Search for the cell housing the specified text and yield its (X, Y) center coordinate. 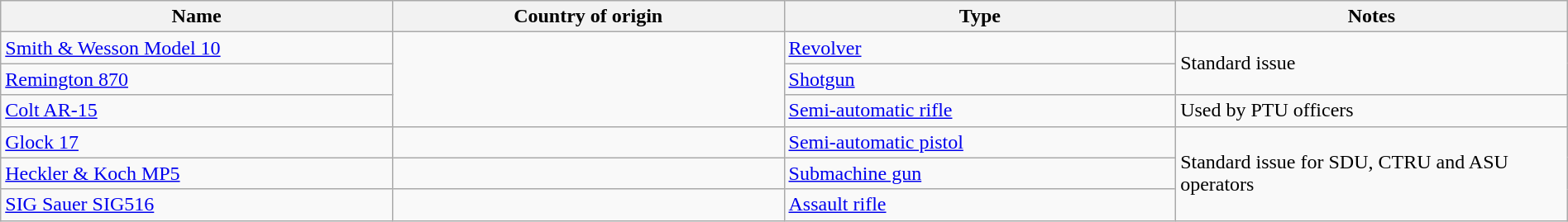
Submachine gun (980, 173)
Heckler & Koch MP5 (197, 173)
Semi-automatic pistol (980, 142)
Glock 17 (197, 142)
Colt AR-15 (197, 111)
Assault rifle (980, 205)
Smith & Wesson Model 10 (197, 48)
Revolver (980, 48)
Shotgun (980, 79)
Country of origin (588, 17)
Name (197, 17)
Semi-automatic rifle (980, 111)
SIG Sauer SIG516 (197, 205)
Standard issue for SDU, CTRU and ASU operators (1372, 173)
Type (980, 17)
Remington 870 (197, 79)
Standard issue (1372, 64)
Used by PTU officers (1372, 111)
Notes (1372, 17)
